Pinpoint the cell where the given text exists, returning its [x, y] midpoint coordinate. 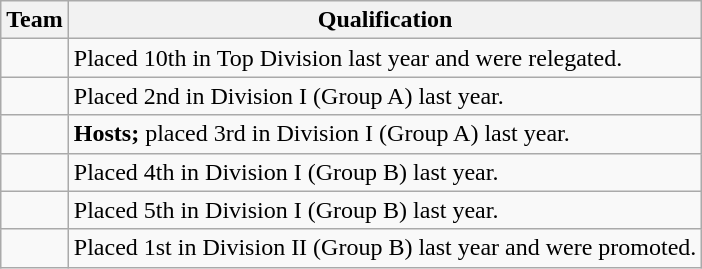
Qualification [385, 20]
Placed 1st in Division II (Group B) last year and were promoted. [385, 248]
Placed 10th in Top Division last year and were relegated. [385, 58]
Placed 4th in Division I (Group B) last year. [385, 172]
Hosts; placed 3rd in Division I (Group A) last year. [385, 134]
Team [35, 20]
Placed 2nd in Division I (Group A) last year. [385, 96]
Placed 5th in Division I (Group B) last year. [385, 210]
